Return [X, Y] of the center of cell containing provided text 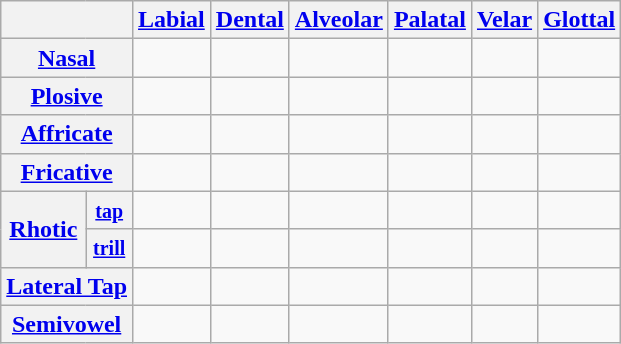
Semivowel [67, 324]
Fricative [67, 172]
trill [110, 248]
Velar [504, 20]
Nasal [67, 58]
Palatal [430, 20]
Rhotic [44, 229]
Alveolar [338, 20]
Labial [172, 20]
Dental [250, 20]
Plosive [67, 96]
Glottal [580, 20]
Affricate [67, 134]
Lateral Tap [67, 286]
tap [110, 210]
